Output the (X, Y) coordinate of the center of the cell containing the given text.  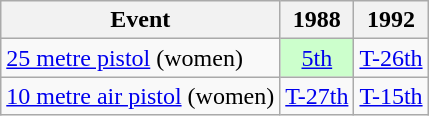
5th (317, 58)
1992 (391, 20)
T-26th (391, 58)
10 metre air pistol (women) (140, 96)
25 metre pistol (women) (140, 58)
T-27th (317, 96)
Event (140, 20)
T-15th (391, 96)
1988 (317, 20)
